Extract the [x, y] coordinate from the center of the cell holding the provided text.  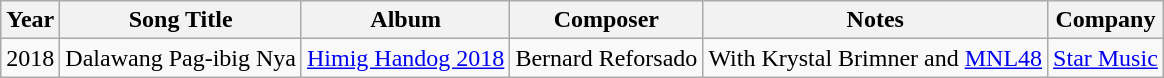
Dalawang Pag-ibig Nya [181, 58]
2018 [30, 58]
Star Music [1106, 58]
Company [1106, 20]
Composer [606, 20]
Himig Handog 2018 [405, 58]
Song Title [181, 20]
Bernard Reforsado [606, 58]
Year [30, 20]
With Krystal Brimner and MNL48 [876, 58]
Album [405, 20]
Notes [876, 20]
